Search for the cell housing the specified text and yield its (X, Y) center coordinate. 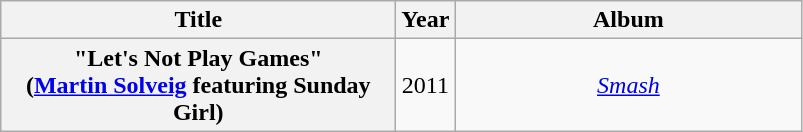
Title (198, 20)
Smash (628, 85)
Year (426, 20)
2011 (426, 85)
Album (628, 20)
"Let's Not Play Games"(Martin Solveig featuring Sunday Girl) (198, 85)
